From the cell containing the given text, extract its center point as (X, Y) coordinate. 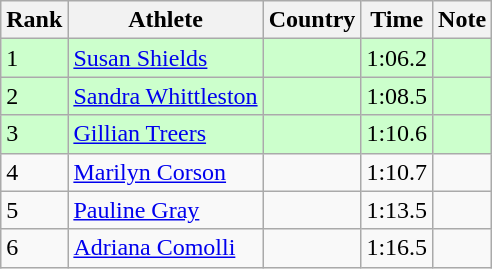
6 (34, 248)
Marilyn Corson (166, 172)
Gillian Treers (166, 134)
Adriana Comolli (166, 248)
Rank (34, 20)
1 (34, 58)
1:10.6 (397, 134)
3 (34, 134)
1:10.7 (397, 172)
1:06.2 (397, 58)
Country (312, 20)
4 (34, 172)
5 (34, 210)
1:16.5 (397, 248)
Sandra Whittleston (166, 96)
1:08.5 (397, 96)
1:13.5 (397, 210)
Susan Shields (166, 58)
Pauline Gray (166, 210)
Note (462, 20)
2 (34, 96)
Time (397, 20)
Athlete (166, 20)
